Detect which cell encompasses the target text, then output its [X, Y] center coordinate. 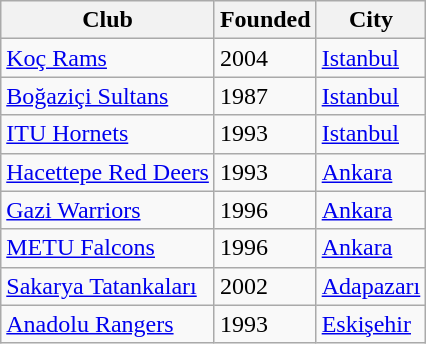
Koç Rams [108, 58]
Sakarya Tatankaları [108, 286]
METU Falcons [108, 248]
City [371, 20]
Anadolu Rangers [108, 324]
Hacettepe Red Deers [108, 172]
Founded [265, 20]
Club [108, 20]
Gazi Warriors [108, 210]
Boğaziçi Sultans [108, 96]
Adapazarı [371, 286]
2002 [265, 286]
ITU Hornets [108, 134]
2004 [265, 58]
1987 [265, 96]
Eskişehir [371, 324]
